Extract the (X, Y) coordinate from the center of the cell holding the provided text.  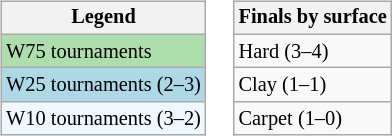
W10 tournaments (3–2) (103, 119)
Clay (1–1) (313, 85)
Carpet (1–0) (313, 119)
Legend (103, 18)
Finals by surface (313, 18)
W75 tournaments (103, 51)
Hard (3–4) (313, 51)
W25 tournaments (2–3) (103, 85)
